Determine the (x, y) coordinate at the center of the cell enclosing the given text.  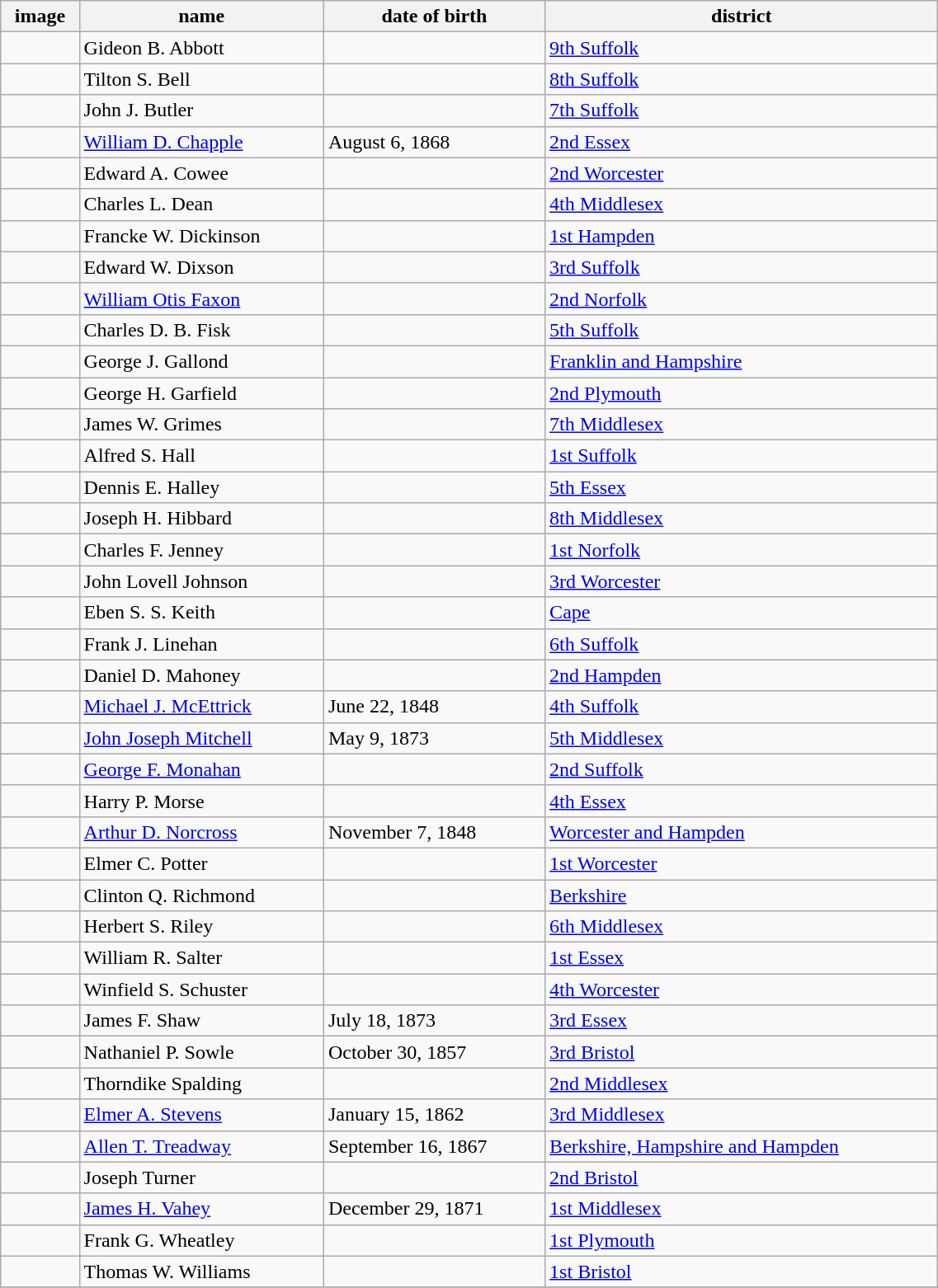
5th Suffolk (742, 330)
Thorndike Spalding (201, 1084)
Harry P. Morse (201, 801)
4th Suffolk (742, 707)
Nathaniel P. Sowle (201, 1052)
Elmer C. Potter (201, 863)
2nd Essex (742, 142)
3rd Essex (742, 1021)
James H. Vahey (201, 1209)
Frank G. Wheatley (201, 1240)
Edward W. Dixson (201, 267)
image (40, 16)
1st Worcester (742, 863)
George J. Gallond (201, 361)
George F. Monahan (201, 769)
2nd Norfolk (742, 298)
9th Suffolk (742, 48)
Franklin and Hampshire (742, 361)
Allen T. Treadway (201, 1146)
1st Suffolk (742, 456)
July 18, 1873 (434, 1021)
5th Middlesex (742, 738)
2nd Plymouth (742, 393)
William R. Salter (201, 958)
John Lovell Johnson (201, 581)
Joseph H. Hibbard (201, 519)
December 29, 1871 (434, 1209)
October 30, 1857 (434, 1052)
8th Suffolk (742, 79)
Francke W. Dickinson (201, 236)
January 15, 1862 (434, 1115)
1st Essex (742, 958)
8th Middlesex (742, 519)
name (201, 16)
Michael J. McEttrick (201, 707)
4th Essex (742, 801)
4th Worcester (742, 990)
John J. Butler (201, 110)
Cape (742, 613)
7th Suffolk (742, 110)
May 9, 1873 (434, 738)
Charles F. Jenney (201, 550)
Tilton S. Bell (201, 79)
1st Plymouth (742, 1240)
district (742, 16)
John Joseph Mitchell (201, 738)
6th Middlesex (742, 927)
William Otis Faxon (201, 298)
1st Hampden (742, 236)
November 7, 1848 (434, 832)
Eben S. S. Keith (201, 613)
Charles L. Dean (201, 204)
Thomas W. Williams (201, 1272)
2nd Bristol (742, 1178)
September 16, 1867 (434, 1146)
3rd Middlesex (742, 1115)
7th Middlesex (742, 425)
6th Suffolk (742, 644)
2nd Suffolk (742, 769)
Winfield S. Schuster (201, 990)
Joseph Turner (201, 1178)
Gideon B. Abbott (201, 48)
Clinton Q. Richmond (201, 895)
Edward A. Cowee (201, 173)
1st Middlesex (742, 1209)
Berkshire (742, 895)
3rd Worcester (742, 581)
3rd Suffolk (742, 267)
2nd Middlesex (742, 1084)
William D. Chapple (201, 142)
James W. Grimes (201, 425)
Berkshire, Hampshire and Hampden (742, 1146)
5th Essex (742, 487)
August 6, 1868 (434, 142)
3rd Bristol (742, 1052)
Dennis E. Halley (201, 487)
2nd Hampden (742, 675)
Charles D. B. Fisk (201, 330)
Worcester and Hampden (742, 832)
2nd Worcester (742, 173)
1st Norfolk (742, 550)
Daniel D. Mahoney (201, 675)
June 22, 1848 (434, 707)
Alfred S. Hall (201, 456)
James F. Shaw (201, 1021)
Elmer A. Stevens (201, 1115)
George H. Garfield (201, 393)
1st Bristol (742, 1272)
date of birth (434, 16)
4th Middlesex (742, 204)
Herbert S. Riley (201, 927)
Arthur D. Norcross (201, 832)
Frank J. Linehan (201, 644)
